Detect which cell encompasses the target text, then output its [x, y] center coordinate. 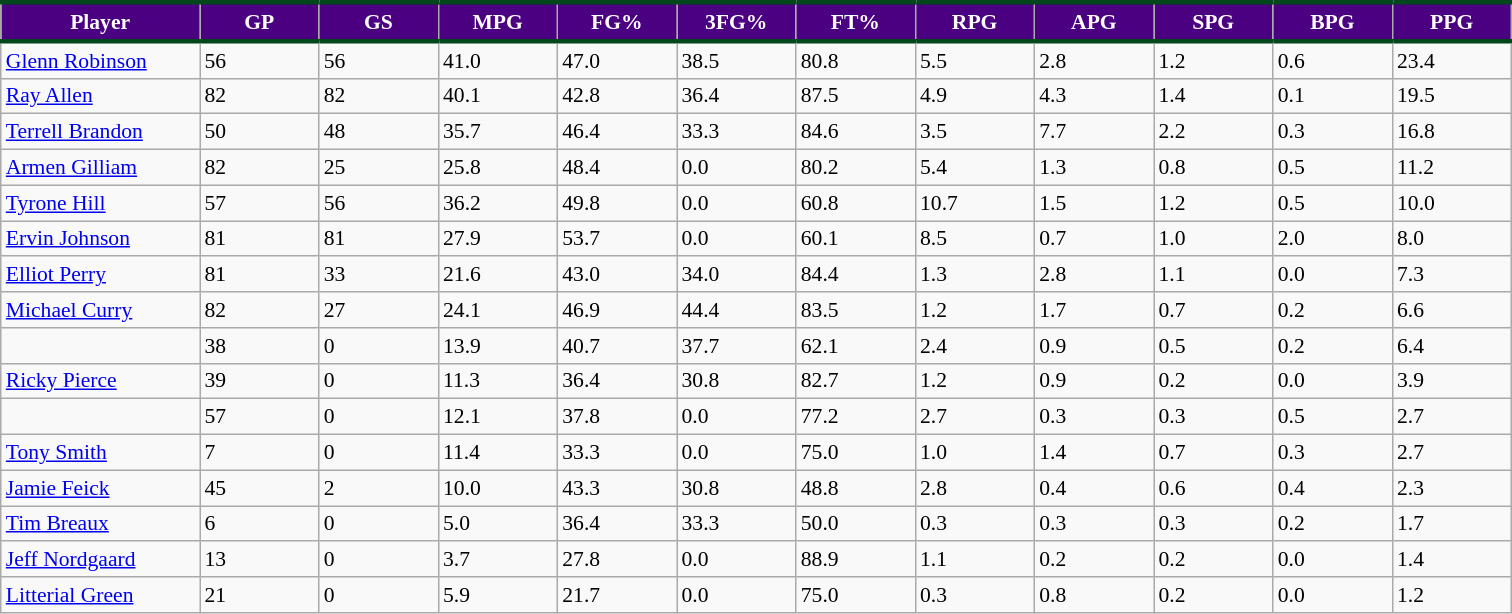
Elliot Perry [100, 275]
4.3 [1094, 96]
80.8 [856, 60]
49.8 [616, 203]
8.5 [974, 239]
21.7 [616, 595]
87.5 [856, 96]
53.7 [616, 239]
44.4 [736, 310]
48.4 [616, 168]
27 [378, 310]
23.4 [1452, 60]
38 [260, 346]
12.1 [498, 417]
2.4 [974, 346]
33 [378, 275]
GP [260, 22]
77.2 [856, 417]
25 [378, 168]
Litterial Green [100, 595]
48 [378, 132]
48.8 [856, 488]
84.4 [856, 275]
83.5 [856, 310]
Ervin Johnson [100, 239]
SPG [1214, 22]
4.9 [974, 96]
40.1 [498, 96]
FT% [856, 22]
5.0 [498, 524]
46.4 [616, 132]
6 [260, 524]
Michael Curry [100, 310]
41.0 [498, 60]
Tim Breaux [100, 524]
34.0 [736, 275]
PPG [1452, 22]
Jamie Feick [100, 488]
3.7 [498, 560]
MPG [498, 22]
Ricky Pierce [100, 381]
45 [260, 488]
13.9 [498, 346]
60.1 [856, 239]
42.8 [616, 96]
10.7 [974, 203]
84.6 [856, 132]
24.1 [498, 310]
25.8 [498, 168]
80.2 [856, 168]
2 [378, 488]
8.0 [1452, 239]
7.7 [1094, 132]
Armen Gilliam [100, 168]
7 [260, 453]
60.8 [856, 203]
6.6 [1452, 310]
13 [260, 560]
Ray Allen [100, 96]
82.7 [856, 381]
1.5 [1094, 203]
3.9 [1452, 381]
37.8 [616, 417]
Tony Smith [100, 453]
Player [100, 22]
Jeff Nordgaard [100, 560]
21 [260, 595]
50.0 [856, 524]
40.7 [616, 346]
6.4 [1452, 346]
5.4 [974, 168]
43.0 [616, 275]
BPG [1332, 22]
88.9 [856, 560]
50 [260, 132]
5.9 [498, 595]
2.3 [1452, 488]
38.5 [736, 60]
APG [1094, 22]
Tyrone Hill [100, 203]
3FG% [736, 22]
Glenn Robinson [100, 60]
11.4 [498, 453]
35.7 [498, 132]
Terrell Brandon [100, 132]
GS [378, 22]
5.5 [974, 60]
11.3 [498, 381]
43.3 [616, 488]
62.1 [856, 346]
46.9 [616, 310]
27.8 [616, 560]
27.9 [498, 239]
RPG [974, 22]
36.2 [498, 203]
47.0 [616, 60]
0.1 [1332, 96]
39 [260, 381]
FG% [616, 22]
37.7 [736, 346]
3.5 [974, 132]
16.8 [1452, 132]
19.5 [1452, 96]
2.2 [1214, 132]
2.0 [1332, 239]
21.6 [498, 275]
11.2 [1452, 168]
7.3 [1452, 275]
